Identify which cell holds the provided text, then report its [x, y] central coordinate. 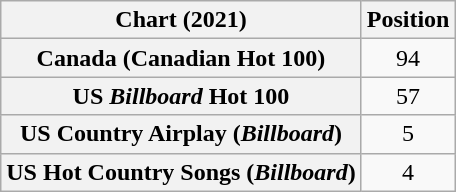
57 [408, 96]
5 [408, 134]
94 [408, 58]
US Country Airplay (Billboard) [181, 134]
Chart (2021) [181, 20]
US Billboard Hot 100 [181, 96]
Position [408, 20]
US Hot Country Songs (Billboard) [181, 172]
Canada (Canadian Hot 100) [181, 58]
4 [408, 172]
